Return the (X, Y) coordinate for the center point of the cell that contains the specified text.  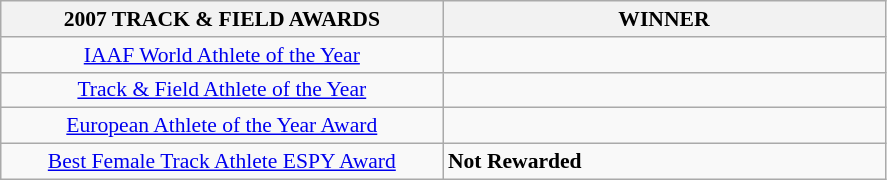
IAAF World Athlete of the Year (222, 55)
Track & Field Athlete of the Year (222, 90)
Not Rewarded (664, 162)
WINNER (664, 19)
Best Female Track Athlete ESPY Award (222, 162)
2007 TRACK & FIELD AWARDS (222, 19)
European Athlete of the Year Award (222, 126)
